Output the [x, y] coordinate of the center of the cell containing the given text.  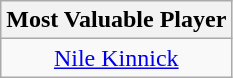
Nile Kinnick [116, 58]
Most Valuable Player [116, 20]
